Provide the (x, y) coordinate of the cell's center where the given text is located.  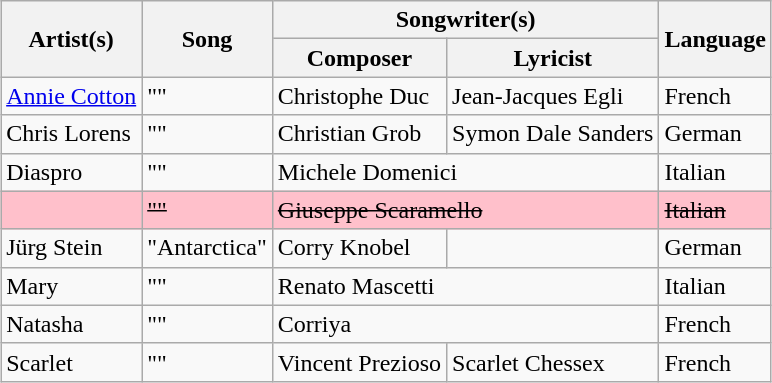
Jean-Jacques Egli (553, 96)
"Antarctica" (208, 248)
Composer (359, 58)
Michele Domenici (466, 172)
Language (715, 39)
Songwriter(s) (466, 20)
Vincent Prezioso (359, 362)
Song (208, 39)
Jürg Stein (72, 248)
Chris Lorens (72, 134)
Mary (72, 286)
Annie Cotton (72, 96)
Natasha (72, 324)
Scarlet Chessex (553, 362)
Diaspro (72, 172)
Lyricist (553, 58)
Giuseppe Scaramello (466, 210)
Artist(s) (72, 39)
Renato Mascetti (466, 286)
Corriya (466, 324)
Symon Dale Sanders (553, 134)
Corry Knobel (359, 248)
Christian Grob (359, 134)
Scarlet (72, 362)
Christophe Duc (359, 96)
